Search for the cell housing the specified text and yield its [x, y] center coordinate. 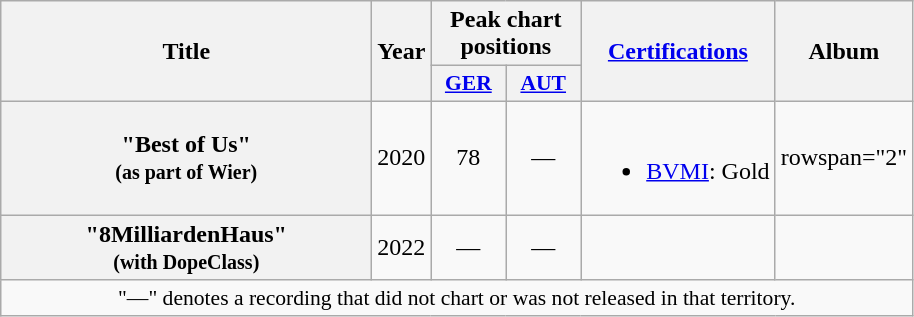
2020 [402, 158]
rowspan="2" [844, 158]
"—" denotes a recording that did not chart or was not released in that territory. [457, 298]
Album [844, 52]
BVMI: Gold [678, 158]
78 [468, 158]
Year [402, 52]
GER [468, 84]
Peak chart positions [506, 34]
AUT [544, 84]
Title [186, 52]
"8MilliardenHaus"(with DopeClass) [186, 246]
Certifications [678, 52]
2022 [402, 246]
"Best of Us"(as part of Wier) [186, 158]
